Return the (X, Y) coordinate for the center point of the cell that contains the specified text.  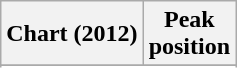
Peakposition (189, 34)
Chart (2012) (72, 34)
